Provide the [X, Y] coordinate of the cell's center where the given text is located.  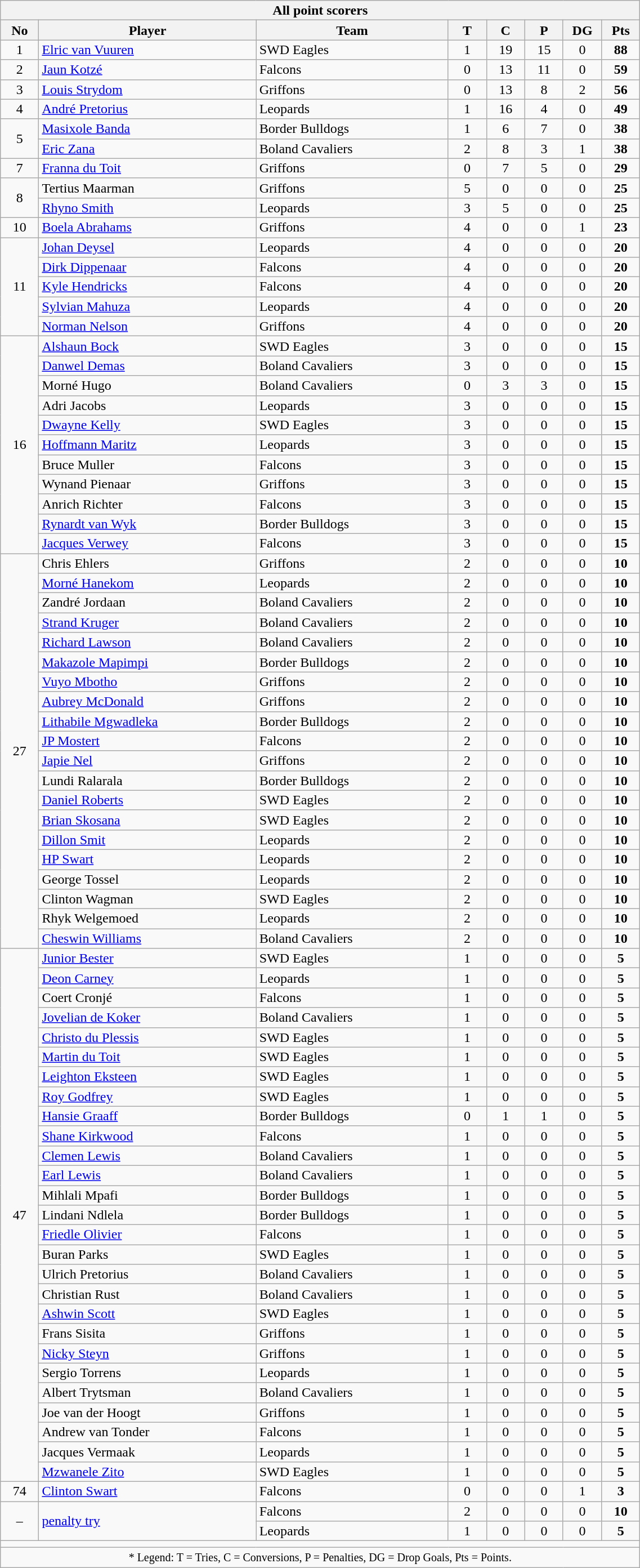
Dirk Dippenaar [147, 267]
Sergio Torrens [147, 1373]
Jovelian de Koker [147, 1017]
6 [505, 128]
Bruce Muller [147, 464]
Makazole Mapimpi [147, 662]
29 [621, 168]
Lundi Ralarala [147, 781]
Ulrich Pretorius [147, 1274]
Mihlali Mpafi [147, 1195]
Buran Parks [147, 1255]
Richard Lawson [147, 642]
Rynardt van Wyk [147, 524]
Strand Kruger [147, 623]
Coert Cronjé [147, 998]
88 [621, 50]
Roy Godfrey [147, 1096]
Danwel Demas [147, 366]
– [20, 1521]
74 [20, 1491]
Dillon Smit [147, 839]
Japie Nel [147, 760]
Daniel Roberts [147, 800]
Cheswin Williams [147, 938]
Frans Sisita [147, 1334]
* Legend: T = Tries, C = Conversions, P = Penalties, DG = Drop Goals, Pts = Points. [320, 1558]
Wynand Pienaar [147, 484]
Jaun Kotzé [147, 70]
Morné Hugo [147, 385]
André Pretorius [147, 109]
Leighton Eksteen [147, 1077]
Junior Bester [147, 959]
Joe van der Hoogt [147, 1413]
Mzwanele Zito [147, 1471]
All point scorers [320, 10]
Sylvian Mahuza [147, 306]
Pts [621, 30]
Hoffmann Maritz [147, 445]
Shane Kirkwood [147, 1135]
Albert Trytsman [147, 1392]
Jacques Vermaak [147, 1452]
Martin du Toit [147, 1057]
Christo du Plessis [147, 1037]
Tertius Maarman [147, 188]
Andrew van Tonder [147, 1432]
23 [621, 228]
T [467, 30]
HP Swart [147, 859]
Deon Carney [147, 978]
Alshaun Bock [147, 346]
Vuyo Mbotho [147, 681]
No [20, 30]
C [505, 30]
Masixole Banda [147, 128]
56 [621, 89]
27 [20, 750]
Norman Nelson [147, 327]
Friedle Olivier [147, 1235]
Clemen Lewis [147, 1156]
49 [621, 109]
JP Mostert [147, 741]
Hansie Graaff [147, 1116]
DG [582, 30]
Jacques Verwey [147, 543]
Lithabile Mgwadleka [147, 721]
Player [147, 30]
Johan Deysel [147, 248]
Elric van Vuuren [147, 50]
Adri Jacobs [147, 406]
P [544, 30]
Franna du Toit [147, 168]
Nicky Steyn [147, 1353]
Christian Rust [147, 1294]
Morné Hanekom [147, 583]
Chris Ehlers [147, 563]
Dwayne Kelly [147, 425]
George Tossel [147, 880]
Louis Strydom [147, 89]
Lindani Ndlela [147, 1215]
59 [621, 70]
19 [505, 50]
Earl Lewis [147, 1175]
Eric Zana [147, 149]
Clinton Swart [147, 1491]
Brian Skosana [147, 820]
Rhyk Welgemoed [147, 919]
47 [20, 1215]
Team [352, 30]
penalty try [147, 1521]
Ashwin Scott [147, 1313]
Boela Abrahams [147, 228]
Rhyno Smith [147, 207]
Clinton Wagman [147, 899]
Aubrey McDonald [147, 702]
Zandré Jordaan [147, 603]
Kyle Hendricks [147, 287]
Anrich Richter [147, 504]
